Pinpoint the cell where the given text exists, returning its (x, y) midpoint coordinate. 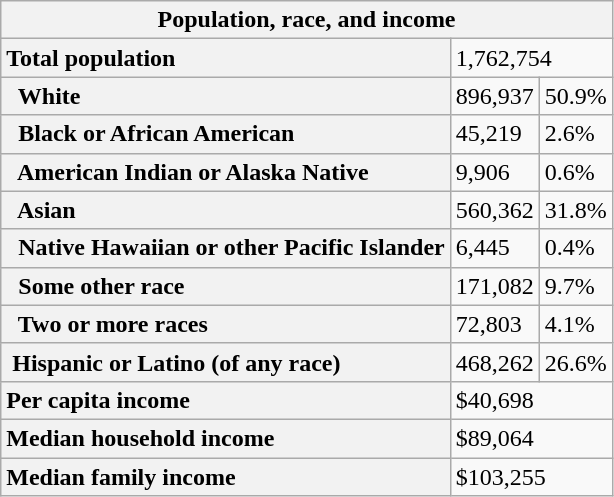
Median household income (226, 438)
468,262 (494, 362)
$103,255 (531, 477)
6,445 (494, 248)
50.9% (576, 96)
Asian (226, 210)
Hispanic or Latino (of any race) (226, 362)
171,082 (494, 286)
26.6% (576, 362)
$89,064 (531, 438)
Two or more races (226, 324)
2.6% (576, 134)
American Indian or Alaska Native (226, 172)
Some other race (226, 286)
0.6% (576, 172)
Native Hawaiian or other Pacific Islander (226, 248)
4.1% (576, 324)
White (226, 96)
9,906 (494, 172)
Black or African American (226, 134)
31.8% (576, 210)
Total population (226, 58)
$40,698 (531, 400)
Per capita income (226, 400)
45,219 (494, 134)
72,803 (494, 324)
1,762,754 (531, 58)
0.4% (576, 248)
Median family income (226, 477)
9.7% (576, 286)
Population, race, and income (307, 20)
896,937 (494, 96)
560,362 (494, 210)
